Search for the cell housing the specified text and yield its [X, Y] center coordinate. 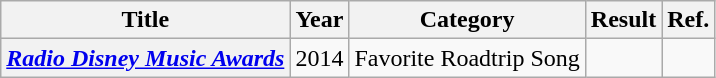
Category [467, 20]
Ref. [688, 20]
2014 [320, 58]
Favorite Roadtrip Song [467, 58]
Radio Disney Music Awards [146, 58]
Result [623, 20]
Year [320, 20]
Title [146, 20]
